Search for the cell housing the specified text and yield its [X, Y] center coordinate. 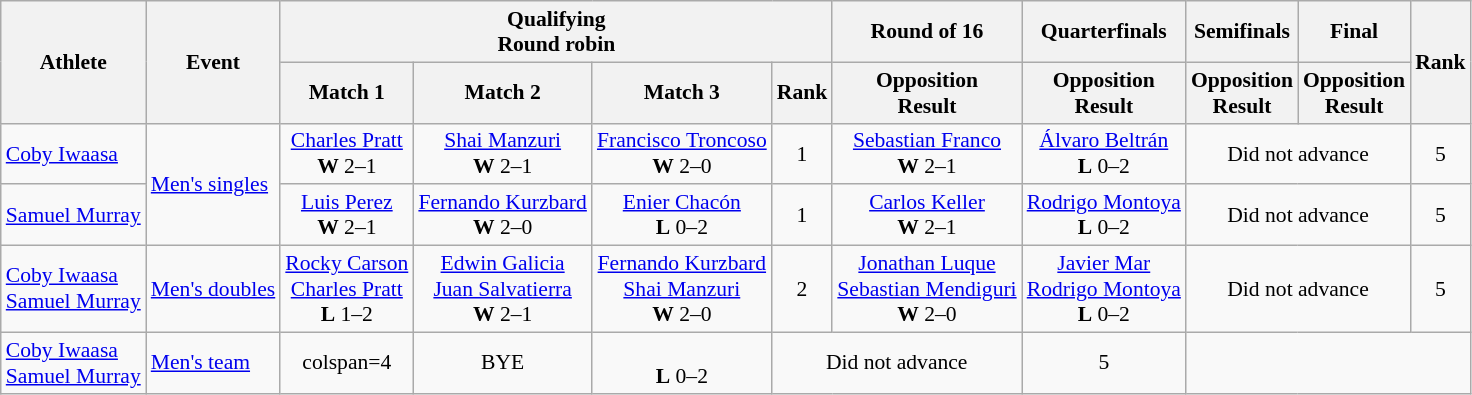
Quarterfinals [1104, 32]
colspan=4 [346, 362]
Men's team [214, 362]
Luis PerezW 2–1 [346, 216]
Men's doubles [214, 290]
Coby Iwaasa [74, 154]
Samuel Murray [74, 216]
QualifyingRound robin [556, 32]
Enier ChacónL 0–2 [682, 216]
Athlete [74, 62]
Francisco TroncosoW 2–0 [682, 154]
Final [1354, 32]
Edwin GaliciaJuan SalvatierraW 2–1 [502, 290]
Rocky CarsonCharles PrattL 1–2 [346, 290]
Round of 16 [926, 32]
Shai ManzuriW 2–1 [502, 154]
BYE [502, 362]
Javier MarRodrigo MontoyaL 0–2 [1104, 290]
Match 1 [346, 92]
L 0–2 [682, 362]
Fernando KurzbardShai ManzuriW 2–0 [682, 290]
Semifinals [1242, 32]
Match 3 [682, 92]
Men's singles [214, 184]
Carlos KellerW 2–1 [926, 216]
Rodrigo MontoyaL 0–2 [1104, 216]
2 [802, 290]
Sebastian FrancoW 2–1 [926, 154]
Álvaro BeltránL 0–2 [1104, 154]
Event [214, 62]
Fernando KurzbardW 2–0 [502, 216]
Jonathan LuqueSebastian MendiguriW 2–0 [926, 290]
Charles PrattW 2–1 [346, 154]
Match 2 [502, 92]
